Locate the cell with the specified text and output its (x, y) center coordinate. 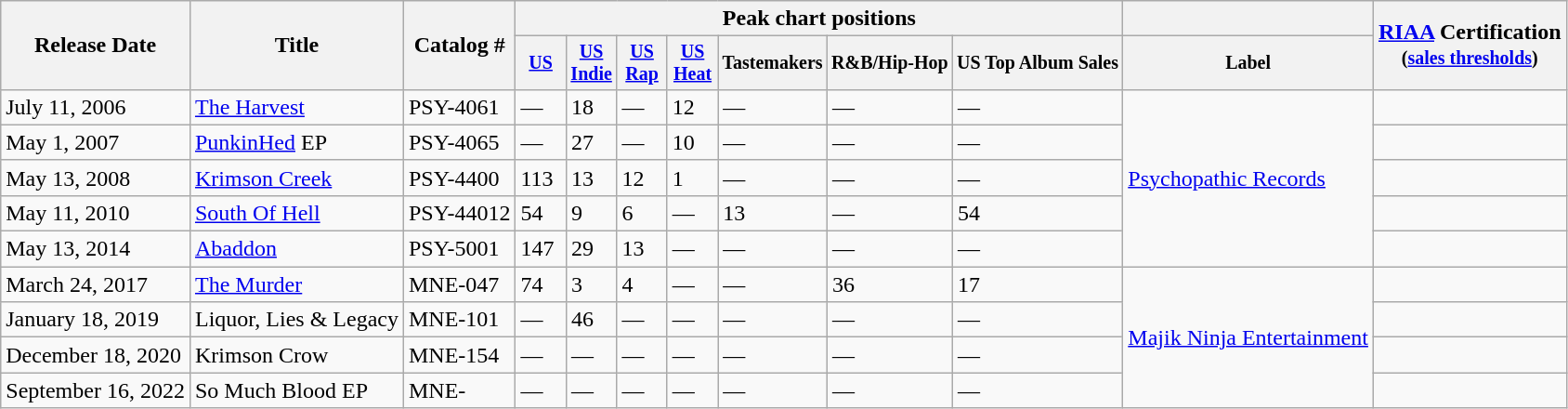
March 24, 2017 (96, 284)
Liquor, Lies & Legacy (296, 320)
PSY-5001 (459, 249)
Label (1248, 63)
74 (541, 284)
46 (591, 320)
US Indie (591, 63)
Psychopathic Records (1248, 178)
US Top Album Sales (1037, 63)
January 18, 2019 (96, 320)
The Harvest (296, 107)
PSY-4065 (459, 142)
MNE-101 (459, 320)
May 1, 2007 (96, 142)
17 (1037, 284)
4 (642, 284)
MNE-154 (459, 355)
1 (692, 178)
May 13, 2008 (96, 178)
September 16, 2022 (96, 390)
18 (591, 107)
So Much Blood EP (296, 390)
South Of Hell (296, 213)
MNE-047 (459, 284)
Krimson Creek (296, 178)
Catalog # (459, 46)
Peak chart positions (819, 19)
Release Date (96, 46)
Title (296, 46)
RIAA Certification(sales thresholds) (1470, 46)
9 (591, 213)
Tastemakers (773, 63)
PSY-4061 (459, 107)
The Murder (296, 284)
6 (642, 213)
3 (591, 284)
US Rap (642, 63)
US Heat (692, 63)
PSY-44012 (459, 213)
10 (692, 142)
27 (591, 142)
PunkinHed EP (296, 142)
Krimson Crow (296, 355)
May 13, 2014 (96, 249)
29 (591, 249)
MNE- (459, 390)
July 11, 2006 (96, 107)
Abaddon (296, 249)
US (541, 63)
December 18, 2020 (96, 355)
147 (541, 249)
113 (541, 178)
Majik Ninja Entertainment (1248, 337)
36 (890, 284)
May 11, 2010 (96, 213)
R&B/Hip-Hop (890, 63)
PSY-4400 (459, 178)
